Extract the [X, Y] coordinate from the center of the cell holding the provided text.  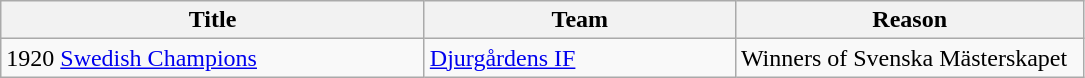
Djurgårdens IF [580, 58]
1920 Swedish Champions [213, 58]
Title [213, 20]
Reason [910, 20]
Team [580, 20]
Winners of Svenska Mästerskapet [910, 58]
